Provide the (x, y) coordinate of the cell's center where the given text is located.  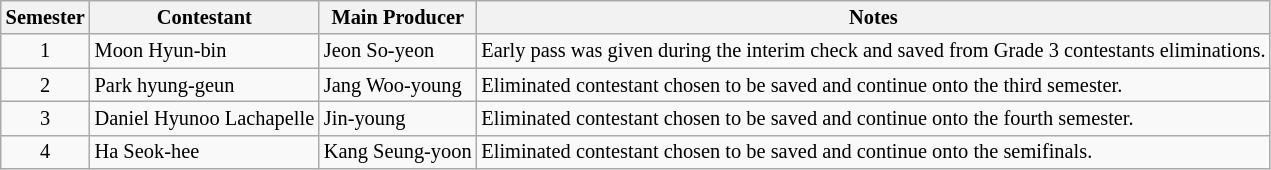
Daniel Hyunoo Lachapelle (204, 118)
Jin-young (398, 118)
4 (46, 152)
Main Producer (398, 17)
Jang Woo-young (398, 85)
2 (46, 85)
Moon Hyun-bin (204, 51)
Notes (873, 17)
Eliminated contestant chosen to be saved and continue onto the fourth semester. (873, 118)
1 (46, 51)
3 (46, 118)
Kang Seung-yoon (398, 152)
Park hyung-geun (204, 85)
Early pass was given during the interim check and saved from Grade 3 contestants eliminations. (873, 51)
Semester (46, 17)
Eliminated contestant chosen to be saved and continue onto the semifinals. (873, 152)
Jeon So-yeon (398, 51)
Ha Seok-hee (204, 152)
Eliminated contestant chosen to be saved and continue onto the third semester. (873, 85)
Contestant (204, 17)
